Scan for the cell matching the given text and deliver its [x, y] coordinate at center. 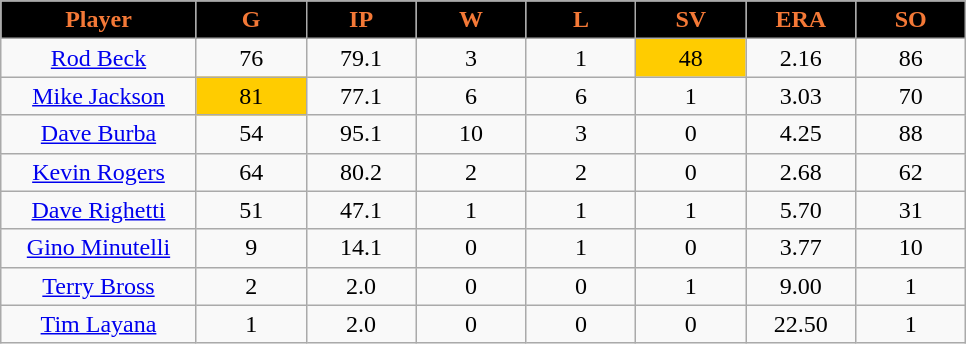
54 [251, 134]
64 [251, 172]
47.1 [361, 210]
51 [251, 210]
Kevin Rogers [98, 172]
76 [251, 58]
80.2 [361, 172]
2.16 [801, 58]
W [471, 20]
Dave Burba [98, 134]
SV [691, 20]
Mike Jackson [98, 96]
79.1 [361, 58]
ERA [801, 20]
31 [911, 210]
86 [911, 58]
SO [911, 20]
Player [98, 20]
48 [691, 58]
9.00 [801, 286]
3.03 [801, 96]
70 [911, 96]
4.25 [801, 134]
G [251, 20]
2.68 [801, 172]
22.50 [801, 324]
3.77 [801, 248]
62 [911, 172]
Rod Beck [98, 58]
88 [911, 134]
95.1 [361, 134]
Terry Bross [98, 286]
77.1 [361, 96]
9 [251, 248]
L [581, 20]
Dave Righetti [98, 210]
IP [361, 20]
Gino Minutelli [98, 248]
14.1 [361, 248]
5.70 [801, 210]
Tim Layana [98, 324]
81 [251, 96]
